Output the [x, y] coordinate of the center of the cell containing the given text.  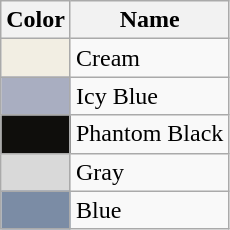
Color [36, 20]
Cream [149, 58]
Icy Blue [149, 96]
Phantom Black [149, 134]
Gray [149, 172]
Name [149, 20]
Blue [149, 210]
